Locate the cell with the specified text and output its (x, y) center coordinate. 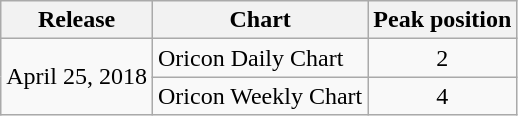
Oricon Daily Chart (260, 58)
2 (442, 58)
Chart (260, 20)
Release (77, 20)
April 25, 2018 (77, 77)
4 (442, 96)
Peak position (442, 20)
Oricon Weekly Chart (260, 96)
